Output the (X, Y) coordinate of the center of the cell containing the given text.  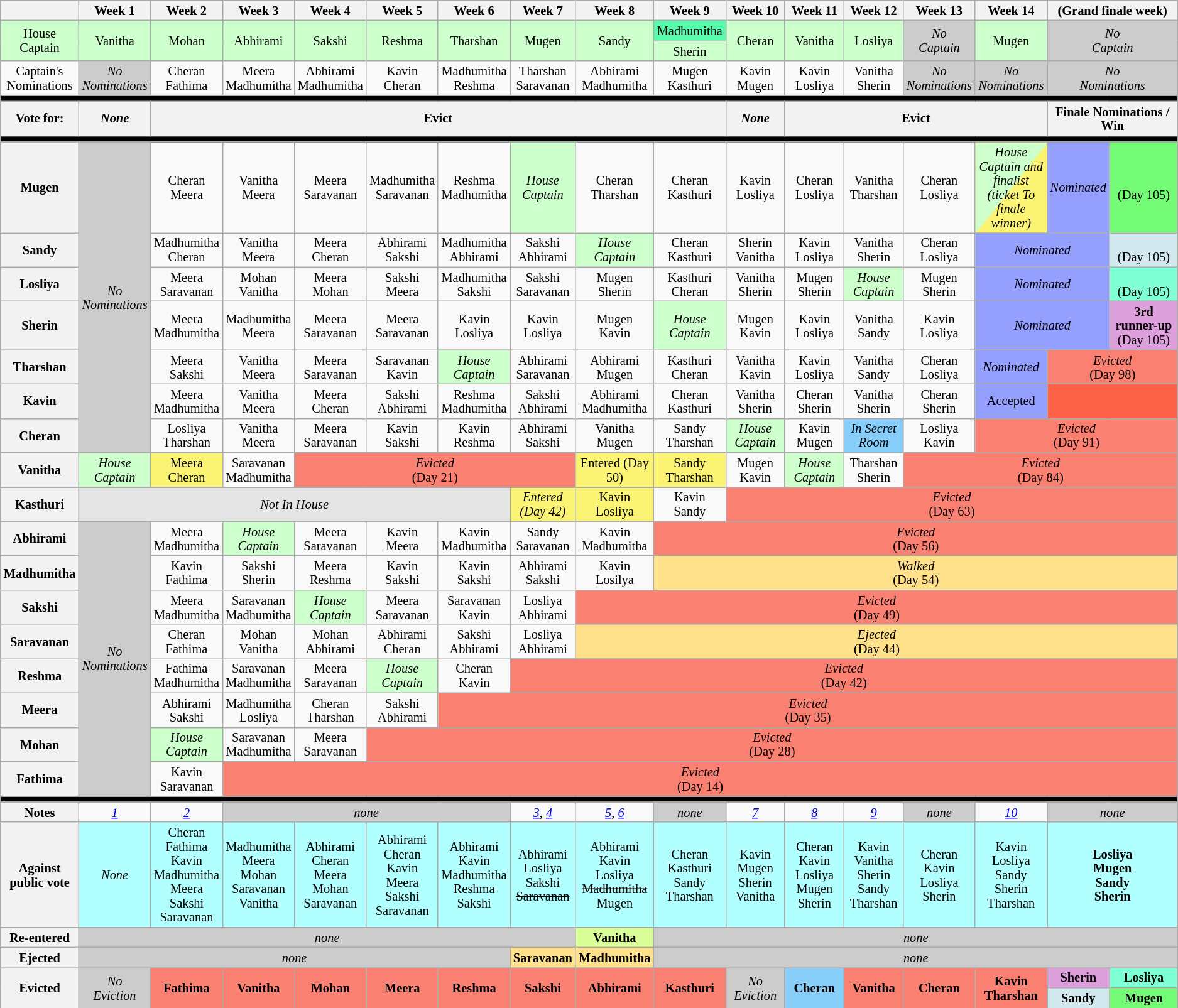
AbhiramiLosliyaSakshiSaravanan (543, 874)
Evicted(Day 35) (808, 710)
Evicted(Day 84) (1040, 470)
Entered (Day 42) (543, 504)
KavinVanithaSherinSandyTharshan (873, 874)
Week 6 (474, 10)
SherinVanitha (755, 250)
KavinSandy (690, 504)
In SecretRoom (873, 436)
Evicted(Day 63) (952, 504)
Week 7 (543, 10)
Evicted(Day 21) (435, 470)
Ejected(Day 44) (877, 642)
LosliyaKavin (939, 436)
Week 14 (1011, 10)
KavinSaravanan (187, 779)
CheranMeera (187, 187)
SakshiSherin (258, 573)
KavinCheran (402, 78)
Evicted(Day 49) (877, 607)
KavinLosliyaSandySherinTharshan (1011, 874)
MeeraSakshi (187, 367)
Vanitha Sherin (873, 401)
(Grand finale week) (1113, 10)
8 (814, 812)
MadhumithaMeera (258, 325)
MadhumithaAbhirami (474, 250)
Week 11 (814, 10)
5, 6 (614, 812)
AbhiramiKavinMadhumithaReshmaSakshi (474, 874)
Notes (40, 812)
Evicted(Day 56) (916, 539)
CheranKasthuriSandyTharshan (690, 874)
SakshiMeera (402, 284)
MeeraReshma (330, 573)
AbhiramiCheranMeeraMohanSaravanan (330, 874)
9 (873, 812)
Week 3 (258, 10)
Week 9 (690, 10)
TharshanSaravanan (543, 78)
MeeraMohan (330, 284)
CheranKavin (474, 676)
Not In House (294, 504)
MadhumithaCheran (187, 250)
Re-entered (40, 937)
CheranKavinLosliyaSherin (939, 874)
Finale Nominations / Win (1113, 118)
Week 2 (187, 10)
Captain'sNominations (40, 78)
KavinFathima (187, 573)
AbhiramiCheran (402, 642)
Vote for: (40, 118)
Ejected (40, 957)
CheranFathimaKavinMadhumithaMeeraSakshiSaravanan (187, 874)
Againstpublic vote (40, 874)
LosliyaTharshan (187, 436)
KavinTharshan (1011, 987)
Week 12 (873, 10)
CheranKavinLosliyaMugenSherin (814, 874)
AbhiramiCheranKavinMeeraSakshiSaravanan (402, 874)
Kavin (40, 401)
Evicted(Day 42) (844, 676)
Week 8 (614, 10)
VanithaKavin (755, 367)
KavinMugenSherinVanitha (755, 874)
KavinReshma (474, 436)
1 (114, 812)
MadhumithaSakshi (474, 284)
MadhumithaSaravanan (402, 187)
KavinMeera (402, 539)
MadhumithaReshma (474, 78)
HouseCaptain and finalist (ticket To finale winner) (1011, 187)
MadhumithaMeeraMohanSaravananVanitha (258, 874)
SakshiSaravanan (543, 284)
Evicted(Day 98) (1113, 367)
Entered (Day 50) (614, 470)
Evicted(Day 14) (700, 779)
Walked(Day 54) (916, 573)
VanithaTharshan (873, 187)
AbhiramiKavinLosliyaMadhumithaMugen (614, 874)
Week 10 (755, 10)
TharshanSherin (873, 470)
SandySaravanan (543, 539)
Evicted (40, 987)
3, 4 (543, 812)
AbhiramiMugen (614, 367)
MugenKasthuri (690, 78)
Accepted (1011, 401)
VanithaMugen (614, 436)
Evicted(Day 28) (772, 745)
Evicted(Day 91) (1077, 436)
Week 13 (939, 10)
Week 5 (402, 10)
Week 1 (114, 10)
AbhiramiSaravanan (543, 367)
LosliyaMugenSandySherin (1113, 874)
10 (1011, 812)
MadhumithaLosliya (258, 710)
Week 4 (330, 10)
7 (755, 812)
2 (187, 812)
KavinLosilya (614, 573)
MohanAbhirami (330, 642)
FathimaMadhumitha (187, 676)
3rd runner-up(Day 105) (1143, 325)
